Find where the given text appears and provide that cell's center as (X, Y) coordinate. 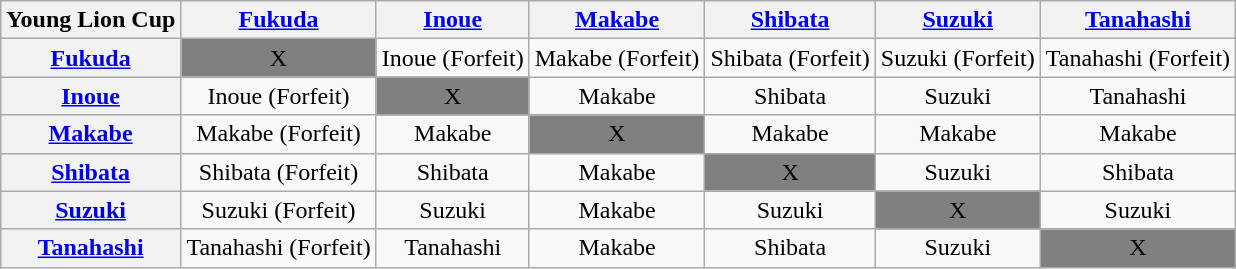
Young Lion Cup (90, 20)
